From the cell containing the given text, extract its center point as [X, Y] coordinate. 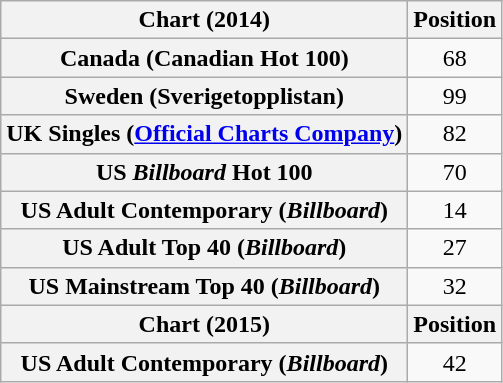
Chart (2015) [204, 324]
82 [455, 134]
70 [455, 172]
14 [455, 210]
99 [455, 96]
68 [455, 58]
Chart (2014) [204, 20]
US Adult Top 40 (Billboard) [204, 248]
27 [455, 248]
42 [455, 362]
UK Singles (Official Charts Company) [204, 134]
Sweden (Sverigetopplistan) [204, 96]
US Mainstream Top 40 (Billboard) [204, 286]
32 [455, 286]
Canada (Canadian Hot 100) [204, 58]
US Billboard Hot 100 [204, 172]
